For the text-containing cell, return its midpoint in (x, y) coordinate format. 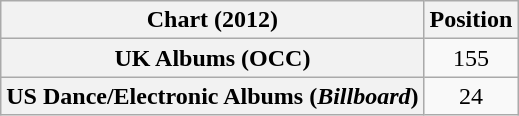
Chart (2012) (212, 20)
155 (471, 58)
US Dance/Electronic Albums (Billboard) (212, 96)
Position (471, 20)
24 (471, 96)
UK Albums (OCC) (212, 58)
